Scan for the cell matching the given text and deliver its (X, Y) coordinate at center. 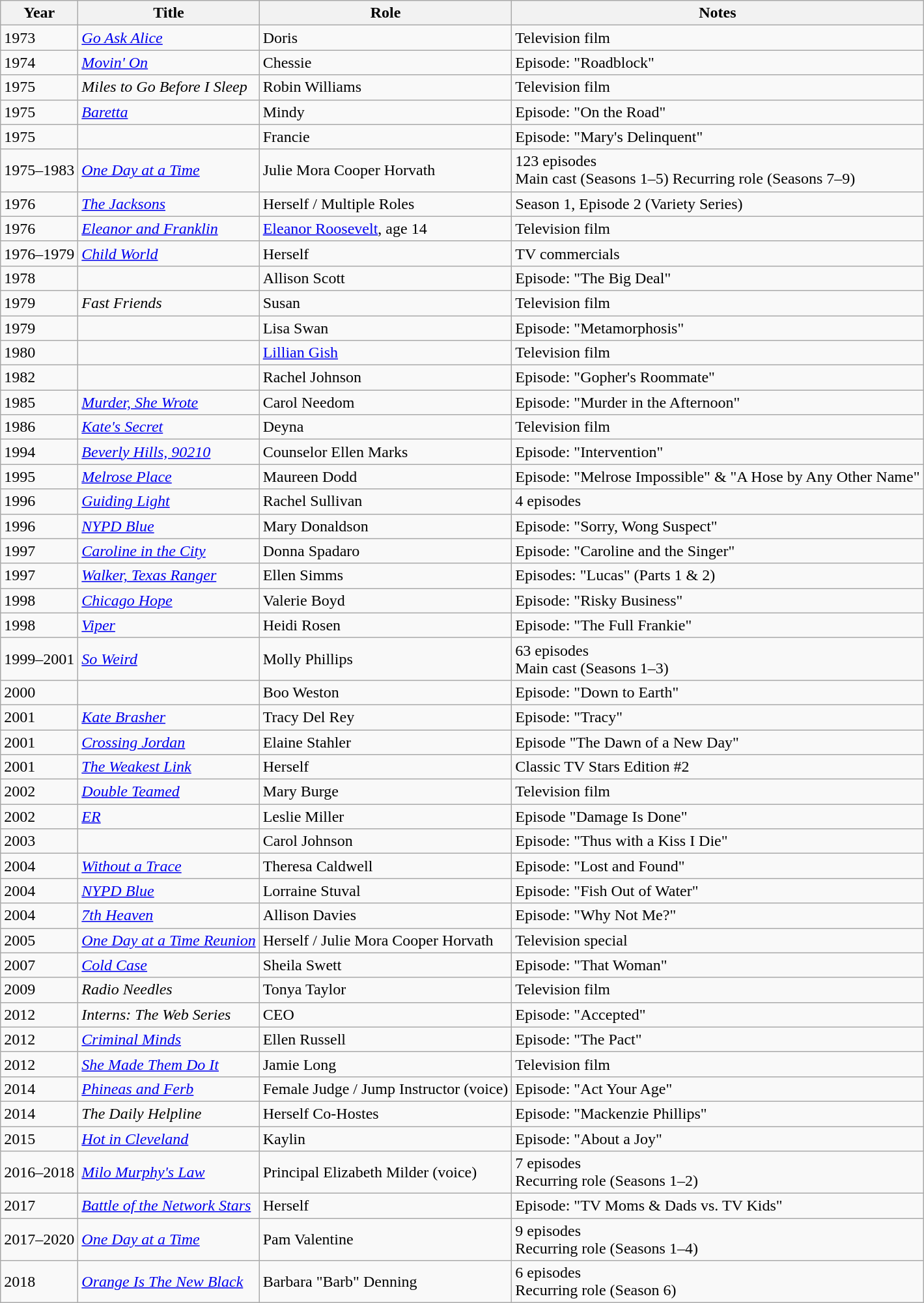
Barbara "Barb" Denning (385, 1282)
1980 (39, 353)
2003 (39, 841)
Female Judge / Jump Instructor (voice) (385, 1089)
2017–2020 (39, 1240)
Elaine Stahler (385, 742)
Phineas and Ferb (169, 1089)
Kate's Secret (169, 427)
Episode: "Roadblock" (718, 63)
Rachel Sullivan (385, 501)
The Weakest Link (169, 767)
Television special (718, 940)
Ellen Russell (385, 1039)
Allison Scott (385, 278)
Orange Is The New Black (169, 1282)
Tracy Del Rey (385, 717)
Criminal Minds (169, 1039)
Murder, She Wrote (169, 402)
1982 (39, 378)
Valerie Boyd (385, 600)
Episode: "Why Not Me?" (718, 916)
Cold Case (169, 965)
Kate Brasher (169, 717)
Episode: "Down to Earth" (718, 692)
Radio Needles (169, 990)
Episode: "Mackenzie Phillips" (718, 1114)
Fast Friends (169, 303)
Susan (385, 303)
Robin Williams (385, 87)
Episode: "Melrose Impossible" & "A Hose by Any Other Name" (718, 477)
Episode: "Lost and Found" (718, 866)
Jamie Long (385, 1064)
Allison Davies (385, 916)
Episode: "Act Your Age" (718, 1089)
Deyna (385, 427)
Pam Valentine (385, 1240)
Tonya Taylor (385, 990)
Episode: "Metamorphosis" (718, 328)
Episode: "That Woman" (718, 965)
The Jacksons (169, 204)
9 episodes Recurring role (Seasons 1–4) (718, 1240)
Episode: "Gopher's Roommate" (718, 378)
Episode: "Murder in the Afternoon" (718, 402)
Donna Spadaro (385, 551)
Chessie (385, 63)
2016–2018 (39, 1172)
2000 (39, 692)
Eleanor and Franklin (169, 229)
1976–1979 (39, 253)
1974 (39, 63)
Episode: "The Pact" (718, 1039)
Episode: "Accepted" (718, 1015)
Doris (385, 38)
Episode: "About a Joy" (718, 1139)
Go Ask Alice (169, 38)
Episode: "Fish Out of Water" (718, 891)
1986 (39, 427)
The Daily Helpline (169, 1114)
Maureen Dodd (385, 477)
Battle of the Network Stars (169, 1206)
7 episodes Recurring role (Seasons 1–2) (718, 1172)
Principal Elizabeth Milder (voice) (385, 1172)
Episode: "TV Moms & Dads vs. TV Kids" (718, 1206)
Episode: "Mary's Delinquent" (718, 137)
Beverly Hills, 90210 (169, 452)
Crossing Jordan (169, 742)
Classic TV Stars Edition #2 (718, 767)
She Made Them Do It (169, 1064)
Chicago Hope (169, 600)
Mindy (385, 112)
Episode: "Caroline and the Singer" (718, 551)
Caroline in the City (169, 551)
Ellen Simms (385, 576)
Episode: "On the Road" (718, 112)
Episode: "Tracy" (718, 717)
2005 (39, 940)
Herself / Julie Mora Cooper Horvath (385, 940)
Title (169, 13)
Theresa Caldwell (385, 866)
Kaylin (385, 1139)
Herself / Multiple Roles (385, 204)
1978 (39, 278)
Boo Weston (385, 692)
Lisa Swan (385, 328)
Melrose Place (169, 477)
Episode: "Thus with a Kiss I Die" (718, 841)
Episode "Damage Is Done" (718, 817)
Mary Donaldson (385, 526)
Notes (718, 13)
Interns: The Web Series (169, 1015)
2009 (39, 990)
Baretta (169, 112)
Episodes: "Lucas" (Parts 1 & 2) (718, 576)
TV commercials (718, 253)
2018 (39, 1282)
Lorraine Stuval (385, 891)
Sheila Swett (385, 965)
One Day at a Time Reunion (169, 940)
Guiding Light (169, 501)
Double Teamed (169, 792)
Eleanor Roosevelt, age 14 (385, 229)
Heidi Rosen (385, 625)
Julie Mora Cooper Horvath (385, 171)
Episode "The Dawn of a New Day" (718, 742)
Episode: "The Big Deal" (718, 278)
Viper (169, 625)
7th Heaven (169, 916)
Episode: "Risky Business" (718, 600)
1994 (39, 452)
Lillian Gish (385, 353)
1999–2001 (39, 659)
Counselor Ellen Marks (385, 452)
123 episodes Main cast (Seasons 1–5) Recurring role (Seasons 7–9) (718, 171)
Miles to Go Before I Sleep (169, 87)
Episode: "Sorry, Wong Suspect" (718, 526)
1973 (39, 38)
Molly Phillips (385, 659)
2017 (39, 1206)
1985 (39, 402)
Leslie Miller (385, 817)
Without a Trace (169, 866)
Walker, Texas Ranger (169, 576)
Episode: "Intervention" (718, 452)
63 episodes Main cast (Seasons 1–3) (718, 659)
Role (385, 13)
4 episodes (718, 501)
Movin' On (169, 63)
Child World (169, 253)
2007 (39, 965)
1995 (39, 477)
Carol Johnson (385, 841)
ER (169, 817)
So Weird (169, 659)
CEO (385, 1015)
Milo Murphy's Law (169, 1172)
Hot in Cleveland (169, 1139)
2015 (39, 1139)
Carol Needom (385, 402)
Rachel Johnson (385, 378)
1975–1983 (39, 171)
Herself Co-Hostes (385, 1114)
Episode: "The Full Frankie" (718, 625)
Season 1, Episode 2 (Variety Series) (718, 204)
Mary Burge (385, 792)
Francie (385, 137)
6 episodes Recurring role (Season 6) (718, 1282)
Year (39, 13)
